Output the [X, Y] coordinate of the center of the cell containing the given text.  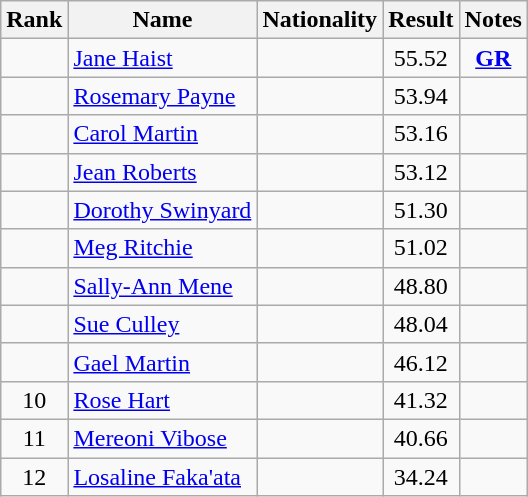
Nationality [320, 20]
53.94 [421, 96]
46.12 [421, 362]
51.02 [421, 248]
Rank [34, 20]
Carol Martin [162, 134]
Sally-Ann Mene [162, 286]
55.52 [421, 58]
53.16 [421, 134]
40.66 [421, 438]
Jean Roberts [162, 172]
Mereoni Vibose [162, 438]
Result [421, 20]
12 [34, 477]
Notes [493, 20]
Name [162, 20]
Rosemary Payne [162, 96]
10 [34, 400]
53.12 [421, 172]
Dorothy Swinyard [162, 210]
41.32 [421, 400]
48.04 [421, 324]
GR [493, 58]
48.80 [421, 286]
Rose Hart [162, 400]
Sue Culley [162, 324]
Jane Haist [162, 58]
Gael Martin [162, 362]
Meg Ritchie [162, 248]
34.24 [421, 477]
11 [34, 438]
51.30 [421, 210]
Losaline Faka'ata [162, 477]
